Output the [X, Y] coordinate of the center of the cell containing the given text.  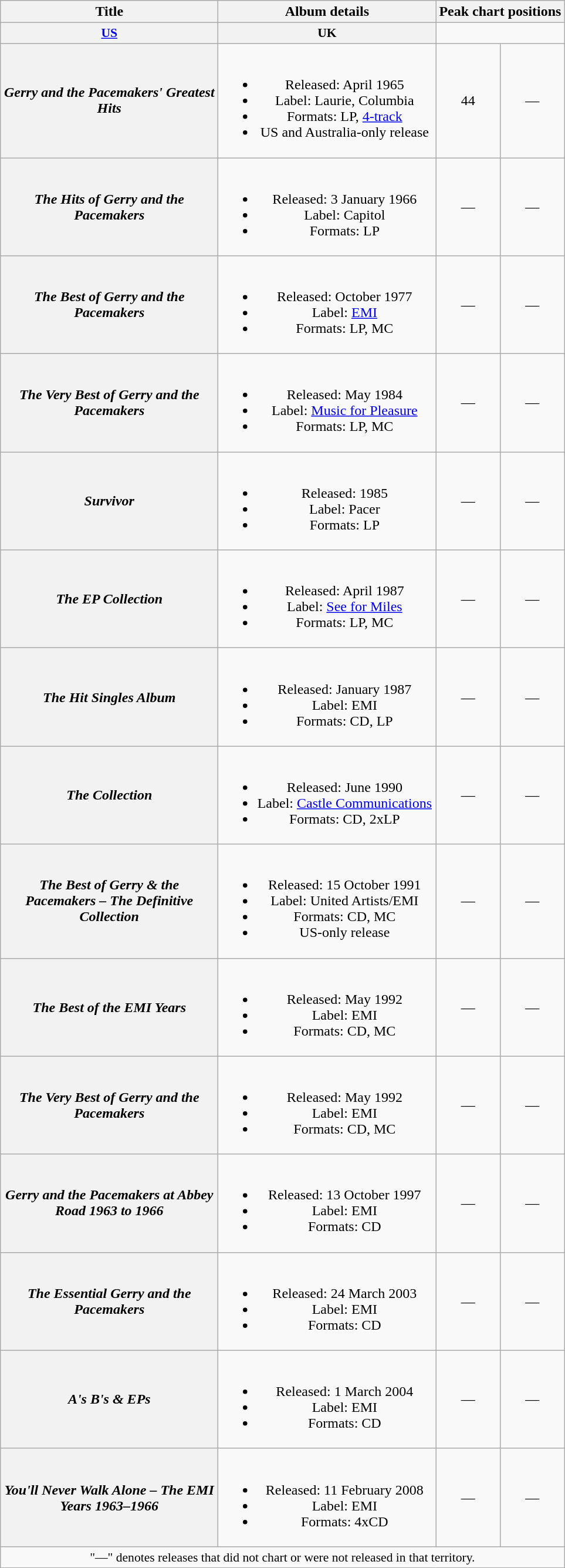
Released: 1 March 2004Label: EMIFormats: CD [327, 1400]
Gerry and the Pacemakers' Greatest Hits [109, 100]
Released: 11 February 2008Label: EMIFormats: 4xCD [327, 1497]
Released: 1985Label: PacerFormats: LP [327, 501]
Released: 15 October 1991Label: United Artists/EMIFormats: CD, MCUS-only release [327, 901]
The Best of Gerry and the Pacemakers [109, 305]
The Best of Gerry & the Pacemakers – The Definitive Collection [109, 901]
The Best of the EMI Years [109, 1007]
Released: June 1990Label: Castle CommunicationsFormats: CD, 2xLP [327, 795]
Gerry and the Pacemakers at Abbey Road 1963 to 1966 [109, 1203]
44 [468, 100]
Released: 3 January 1966Label: CapitolFormats: LP [327, 207]
The Hit Singles Album [109, 697]
Released: April 1987Label: See for MilesFormats: LP, MC [327, 599]
Peak chart positions [500, 12]
Title [109, 12]
You'll Never Walk Alone – The EMI Years 1963–1966 [109, 1497]
Survivor [109, 501]
"—" denotes releases that did not chart or were not released in that territory. [283, 1557]
US [109, 33]
Released: 24 March 2003Label: EMIFormats: CD [327, 1301]
Released: January 1987Label: EMIFormats: CD, LP [327, 697]
The Hits of Gerry and the Pacemakers [109, 207]
Released: 13 October 1997Label: EMIFormats: CD [327, 1203]
Released: May 1984Label: Music for PleasureFormats: LP, MC [327, 403]
The Collection [109, 795]
UK [327, 33]
The EP Collection [109, 599]
A's B's & EPs [109, 1400]
Released: April 1965Label: Laurie, ColumbiaFormats: LP, 4-trackUS and Australia-only release [327, 100]
The Essential Gerry and the Pacemakers [109, 1301]
Album details [327, 12]
Released: October 1977Label: EMIFormats: LP, MC [327, 305]
